Detect which cell encompasses the target text, then output its (X, Y) center coordinate. 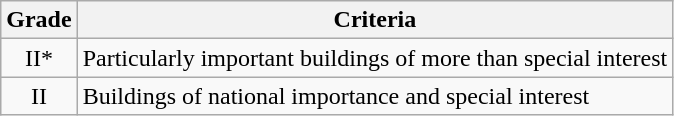
Criteria (375, 20)
II* (39, 58)
Buildings of national importance and special interest (375, 96)
Grade (39, 20)
II (39, 96)
Particularly important buildings of more than special interest (375, 58)
